Identify which cell holds the provided text, then report its [X, Y] central coordinate. 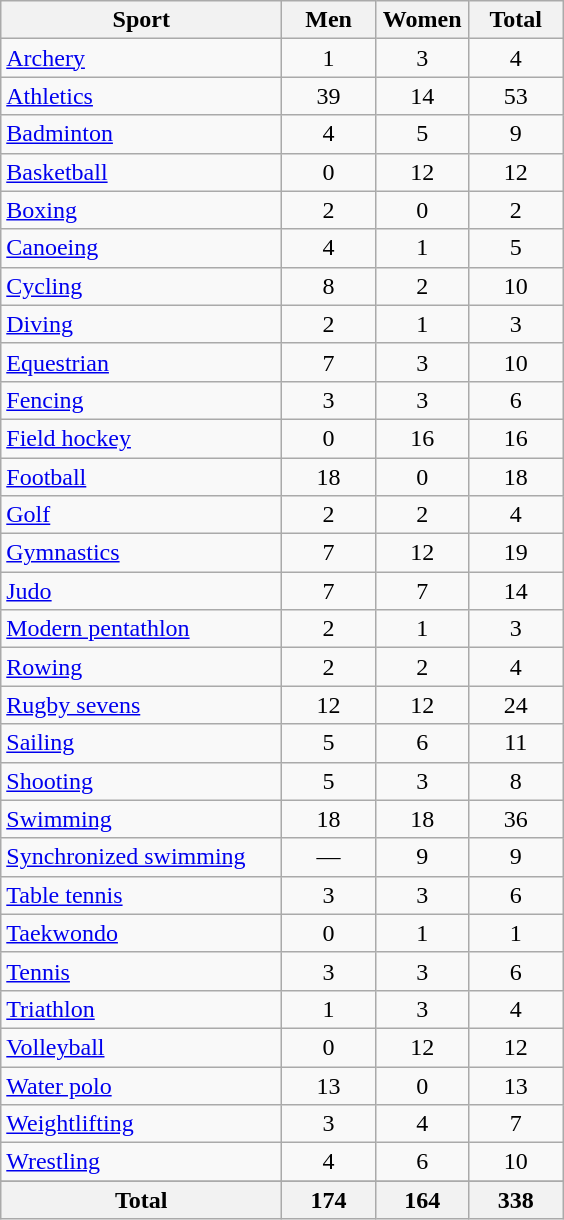
Triathlon [142, 1009]
Cycling [142, 286]
53 [516, 96]
164 [422, 1200]
Water polo [142, 1085]
— [329, 857]
11 [516, 743]
Swimming [142, 819]
Golf [142, 515]
338 [516, 1200]
Diving [142, 324]
Boxing [142, 210]
Shooting [142, 781]
Synchronized swimming [142, 857]
Rowing [142, 667]
Wrestling [142, 1162]
Tennis [142, 971]
Men [329, 20]
Judo [142, 591]
Rugby sevens [142, 705]
24 [516, 705]
Women [422, 20]
Equestrian [142, 362]
Sailing [142, 743]
Weightlifting [142, 1124]
Basketball [142, 172]
Athletics [142, 96]
Badminton [142, 134]
Gymnastics [142, 553]
Canoeing [142, 248]
Sport [142, 20]
39 [329, 96]
Volleyball [142, 1047]
Table tennis [142, 895]
Football [142, 477]
19 [516, 553]
174 [329, 1200]
Modern pentathlon [142, 629]
Field hockey [142, 438]
Archery [142, 58]
Fencing [142, 400]
Taekwondo [142, 933]
36 [516, 819]
